Identify which cell holds the provided text, then report its [x, y] central coordinate. 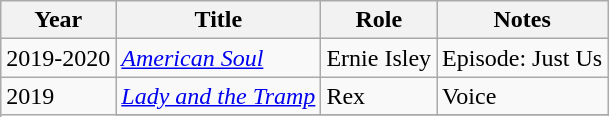
Role [379, 20]
Lady and the Tramp [218, 96]
2019-2020 [58, 58]
American Soul [218, 58]
Ernie Isley [379, 58]
Rex [379, 96]
Year [58, 20]
2019 [58, 96]
Voice [522, 96]
Notes [522, 20]
Title [218, 20]
Episode: Just Us [522, 58]
